Locate the cell with the specified text and output its (x, y) center coordinate. 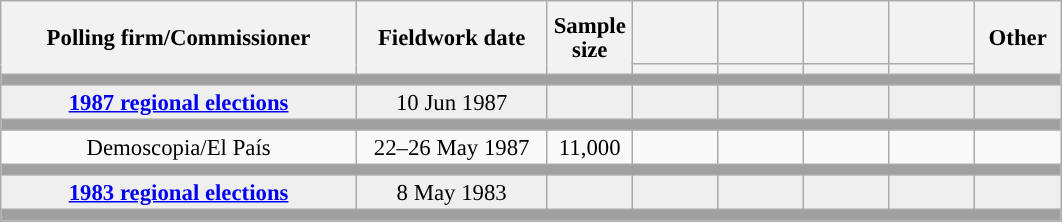
1987 regional elections (179, 102)
1983 regional elections (179, 194)
Sample size (590, 38)
Other (1018, 38)
Fieldwork date (452, 38)
11,000 (590, 148)
Polling firm/Commissioner (179, 38)
Demoscopia/El País (179, 148)
8 May 1983 (452, 194)
22–26 May 1987 (452, 148)
10 Jun 1987 (452, 102)
